Identify which cell holds the provided text, then report its [x, y] central coordinate. 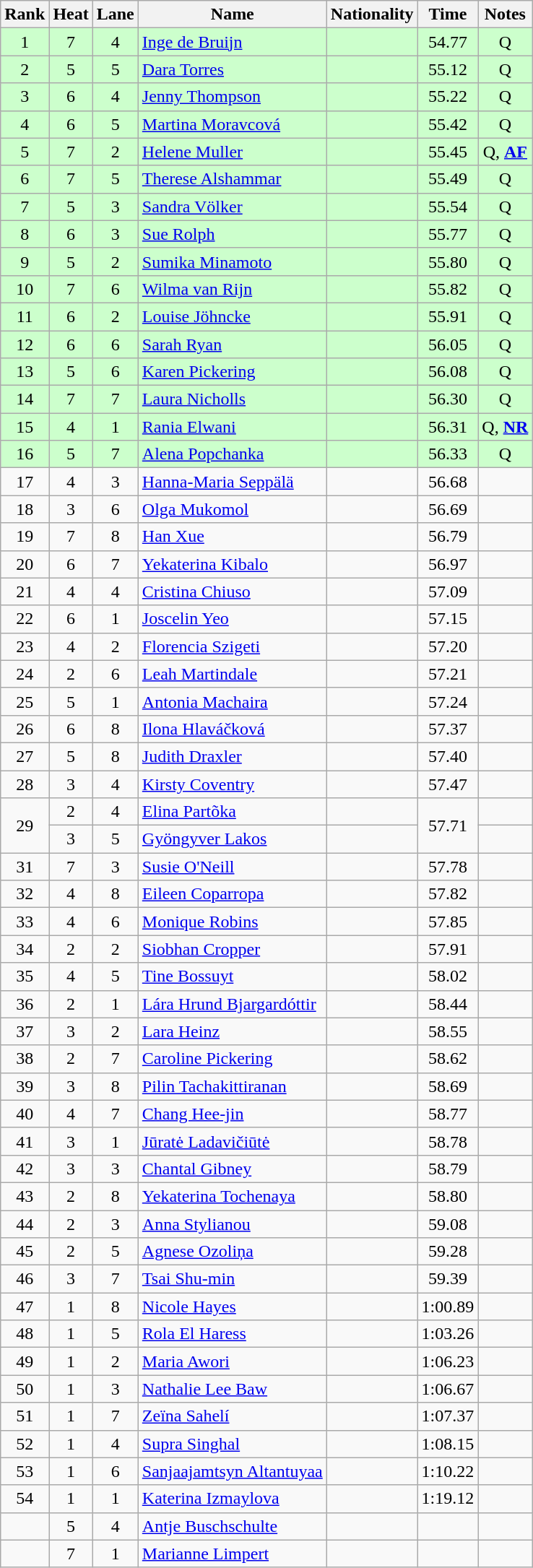
Rania Elwani [233, 427]
55.49 [448, 179]
58.78 [448, 1141]
Rank [25, 14]
Leah Martindale [233, 674]
43 [25, 1196]
58.79 [448, 1169]
Anna Stylianou [233, 1224]
52 [25, 1444]
41 [25, 1141]
55.80 [448, 261]
57.21 [448, 674]
59.39 [448, 1279]
37 [25, 1031]
56.08 [448, 372]
Q, AF [506, 152]
Monique Robins [233, 922]
55.42 [448, 124]
Nathalie Lee Baw [233, 1389]
57.78 [448, 867]
Chang Hee-jin [233, 1114]
Marianne Limpert [233, 1554]
Lara Heinz [233, 1031]
27 [25, 756]
Jenny Thompson [233, 97]
Siobhan Cropper [233, 949]
19 [25, 537]
57.09 [448, 592]
Name [233, 14]
45 [25, 1252]
Notes [506, 14]
Antje Buschschulte [233, 1526]
Florencia Szigeti [233, 646]
Time [448, 14]
31 [25, 867]
1:19.12 [448, 1499]
54 [25, 1499]
29 [25, 826]
57.85 [448, 922]
Sandra Völker [233, 207]
22 [25, 619]
56.69 [448, 509]
58.55 [448, 1031]
Susie O'Neill [233, 867]
Cristina Chiuso [233, 592]
58.69 [448, 1086]
58.80 [448, 1196]
59.08 [448, 1224]
55.54 [448, 207]
Olga Mukomol [233, 509]
55.77 [448, 234]
Wilma van Rijn [233, 289]
38 [25, 1059]
Sanjaajamtsyn Altantuyaa [233, 1471]
Dara Torres [233, 69]
Karen Pickering [233, 372]
Hanna-Maria Seppälä [233, 482]
44 [25, 1224]
26 [25, 729]
Han Xue [233, 537]
10 [25, 289]
Zeïna Sahelí [233, 1416]
1:06.67 [448, 1389]
18 [25, 509]
Tine Bossuyt [233, 976]
56.79 [448, 537]
Yekaterina Kibalo [233, 564]
Eileen Coparropa [233, 894]
Gyöngyver Lakos [233, 839]
15 [25, 427]
11 [25, 316]
Agnese Ozoliņa [233, 1252]
24 [25, 674]
Sumika Minamoto [233, 261]
40 [25, 1114]
49 [25, 1361]
Elina Partõka [233, 812]
Louise Jöhncke [233, 316]
48 [25, 1334]
35 [25, 976]
20 [25, 564]
12 [25, 345]
57.37 [448, 729]
57.15 [448, 619]
21 [25, 592]
Q, NR [506, 427]
46 [25, 1279]
57.71 [448, 826]
55.22 [448, 97]
9 [25, 261]
Caroline Pickering [233, 1059]
16 [25, 454]
56.31 [448, 427]
1:03.26 [448, 1334]
56.33 [448, 454]
51 [25, 1416]
59.28 [448, 1252]
Yekaterina Tochenaya [233, 1196]
Inge de Bruijn [233, 42]
Chantal Gibney [233, 1169]
56.05 [448, 345]
Nicole Hayes [233, 1307]
Alena Popchanka [233, 454]
53 [25, 1471]
1:00.89 [448, 1307]
42 [25, 1169]
55.82 [448, 289]
1:08.15 [448, 1444]
Rola El Haress [233, 1334]
33 [25, 922]
58.77 [448, 1114]
Therese Alshammar [233, 179]
Joscelin Yeo [233, 619]
Katerina Izmaylova [233, 1499]
1:10.22 [448, 1471]
Pilin Tachakittiranan [233, 1086]
Sue Rolph [233, 234]
32 [25, 894]
57.24 [448, 701]
57.47 [448, 784]
Lára Hrund Bjargardóttir [233, 1004]
Helene Muller [233, 152]
50 [25, 1389]
55.91 [448, 316]
55.12 [448, 69]
Judith Draxler [233, 756]
57.20 [448, 646]
1:06.23 [448, 1361]
47 [25, 1307]
36 [25, 1004]
Sarah Ryan [233, 345]
56.30 [448, 399]
56.97 [448, 564]
Nationality [372, 14]
Heat [71, 14]
55.45 [448, 152]
58.02 [448, 976]
58.44 [448, 1004]
57.91 [448, 949]
Ilona Hlaváčková [233, 729]
56.68 [448, 482]
Supra Singhal [233, 1444]
25 [25, 701]
34 [25, 949]
Laura Nicholls [233, 399]
57.82 [448, 894]
17 [25, 482]
Martina Moravcová [233, 124]
Lane [116, 14]
39 [25, 1086]
54.77 [448, 42]
14 [25, 399]
Tsai Shu-min [233, 1279]
13 [25, 372]
1:07.37 [448, 1416]
28 [25, 784]
57.40 [448, 756]
58.62 [448, 1059]
Jūratė Ladavičiūtė [233, 1141]
23 [25, 646]
Kirsty Coventry [233, 784]
Maria Awori [233, 1361]
Antonia Machaira [233, 701]
